For the text-containing cell, return its midpoint in (X, Y) coordinate format. 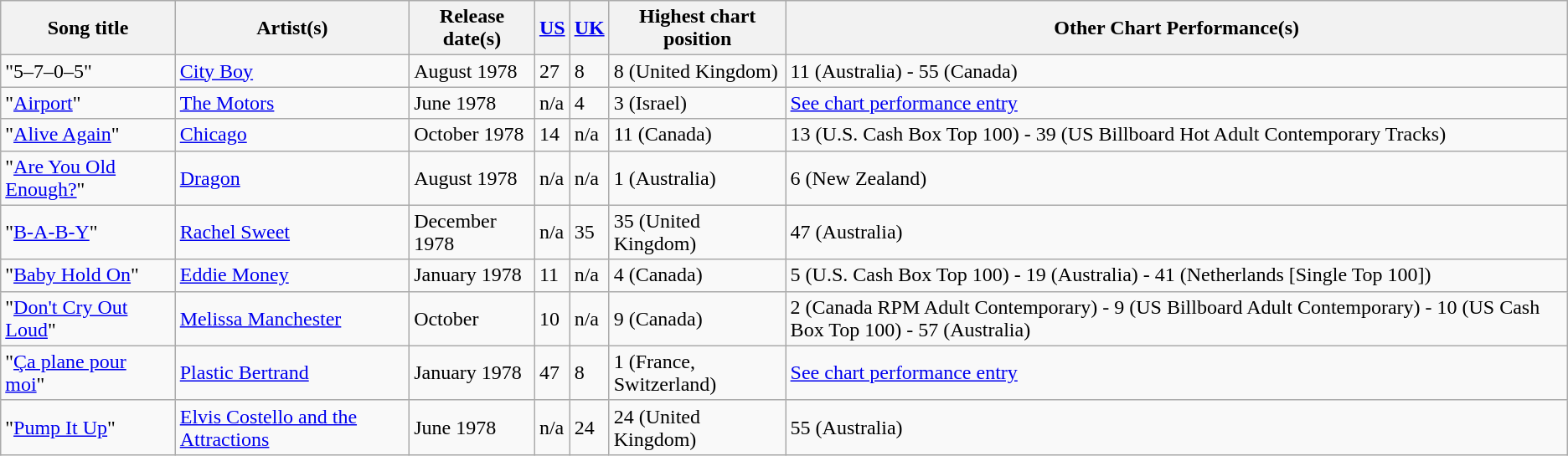
"Don't Cry Out Loud" (88, 318)
"B-A-B-Y" (88, 233)
27 (552, 71)
55 (Australia) (1176, 427)
Song title (88, 28)
5 (U.S. Cash Box Top 100) - 19 (Australia) - 41 (Netherlands [Single Top 100]) (1176, 275)
"Pump It Up" (88, 427)
Release date(s) (472, 28)
11 (Canada) (697, 135)
Highest chart position (697, 28)
"Ça plane pour moi" (88, 373)
US (552, 28)
24 (United Kingdom) (697, 427)
December 1978 (472, 233)
"Airport" (88, 103)
"5–7–0–5" (88, 71)
October (472, 318)
"Are You Old Enough?" (88, 177)
10 (552, 318)
4 (Canada) (697, 275)
11 (Australia) - 55 (Canada) (1176, 71)
Chicago (291, 135)
UK (590, 28)
11 (552, 275)
Eddie Money (291, 275)
24 (590, 427)
47 (552, 373)
3 (Israel) (697, 103)
1 (France, Switzerland) (697, 373)
6 (New Zealand) (1176, 177)
Plastic Bertrand (291, 373)
Other Chart Performance(s) (1176, 28)
The Motors (291, 103)
Dragon (291, 177)
City Boy (291, 71)
35 (United Kingdom) (697, 233)
9 (Canada) (697, 318)
35 (590, 233)
Artist(s) (291, 28)
October 1978 (472, 135)
47 (Australia) (1176, 233)
13 (U.S. Cash Box Top 100) - 39 (US Billboard Hot Adult Contemporary Tracks) (1176, 135)
8 (United Kingdom) (697, 71)
1 (Australia) (697, 177)
2 (Canada RPM Adult Contemporary) - 9 (US Billboard Adult Contemporary) - 10 (US Cash Box Top 100) - 57 (Australia) (1176, 318)
Rachel Sweet (291, 233)
14 (552, 135)
Melissa Manchester (291, 318)
4 (590, 103)
Elvis Costello and the Attractions (291, 427)
"Baby Hold On" (88, 275)
"Alive Again" (88, 135)
